Return [X, Y] of the center of cell containing provided text 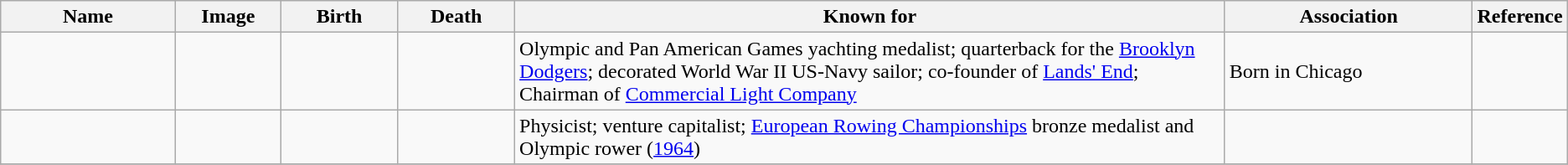
Name [88, 17]
Association [1349, 17]
Born in Chicago [1349, 71]
Physicist; venture capitalist; European Rowing Championships bronze medalist and Olympic rower (1964) [870, 137]
Death [456, 17]
Known for [870, 17]
Birth [338, 17]
Image [228, 17]
Reference [1519, 17]
